Scan for the cell matching the given text and deliver its [x, y] coordinate at center. 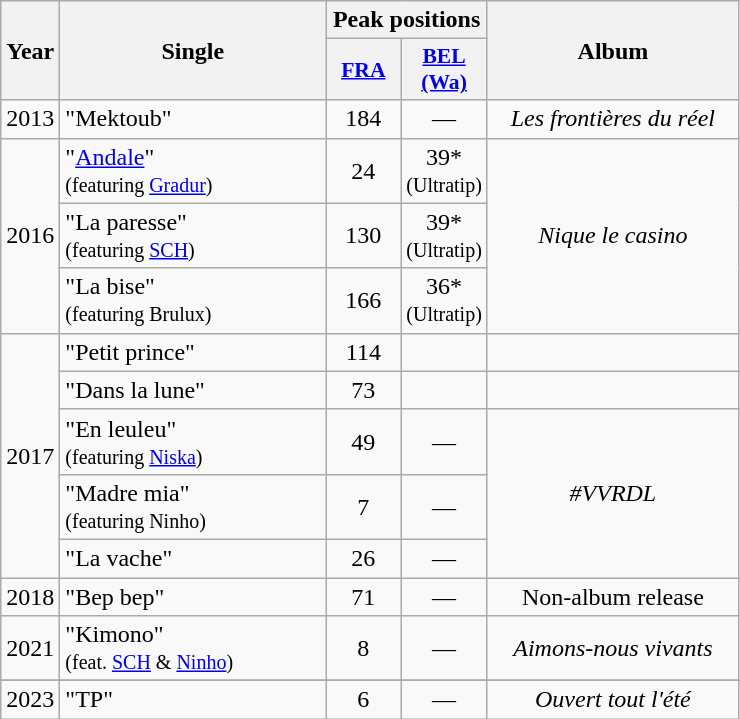
BEL (Wa) [444, 70]
184 [364, 119]
"Kimono"(feat. SCH & Ninho) [193, 648]
2013 [30, 119]
71 [364, 597]
Single [193, 50]
24 [364, 170]
"Petit prince" [193, 352]
"La vache" [193, 558]
"La paresse"(featuring SCH) [193, 236]
#VVRDL [612, 493]
166 [364, 300]
Nique le casino [612, 236]
Les frontières du réel [612, 119]
"TP" [193, 700]
114 [364, 352]
26 [364, 558]
Album [612, 50]
2023 [30, 700]
"La bise"(featuring Brulux) [193, 300]
FRA [364, 70]
"Mektoub" [193, 119]
2021 [30, 648]
"Andale"(featuring Gradur) [193, 170]
Non-album release [612, 597]
2018 [30, 597]
73 [364, 390]
"Madre mia"(featuring Ninho) [193, 506]
2016 [30, 236]
"Bep bep" [193, 597]
130 [364, 236]
"En leuleu"(featuring Niska) [193, 442]
2017 [30, 455]
Aimons-nous vivants [612, 648]
"Dans la lune" [193, 390]
49 [364, 442]
36*(Ultratip) [444, 300]
Peak positions [406, 20]
Ouvert tout l'été [612, 700]
8 [364, 648]
7 [364, 506]
Year [30, 50]
6 [364, 700]
